Output the (x, y) coordinate of the center of the cell containing the given text.  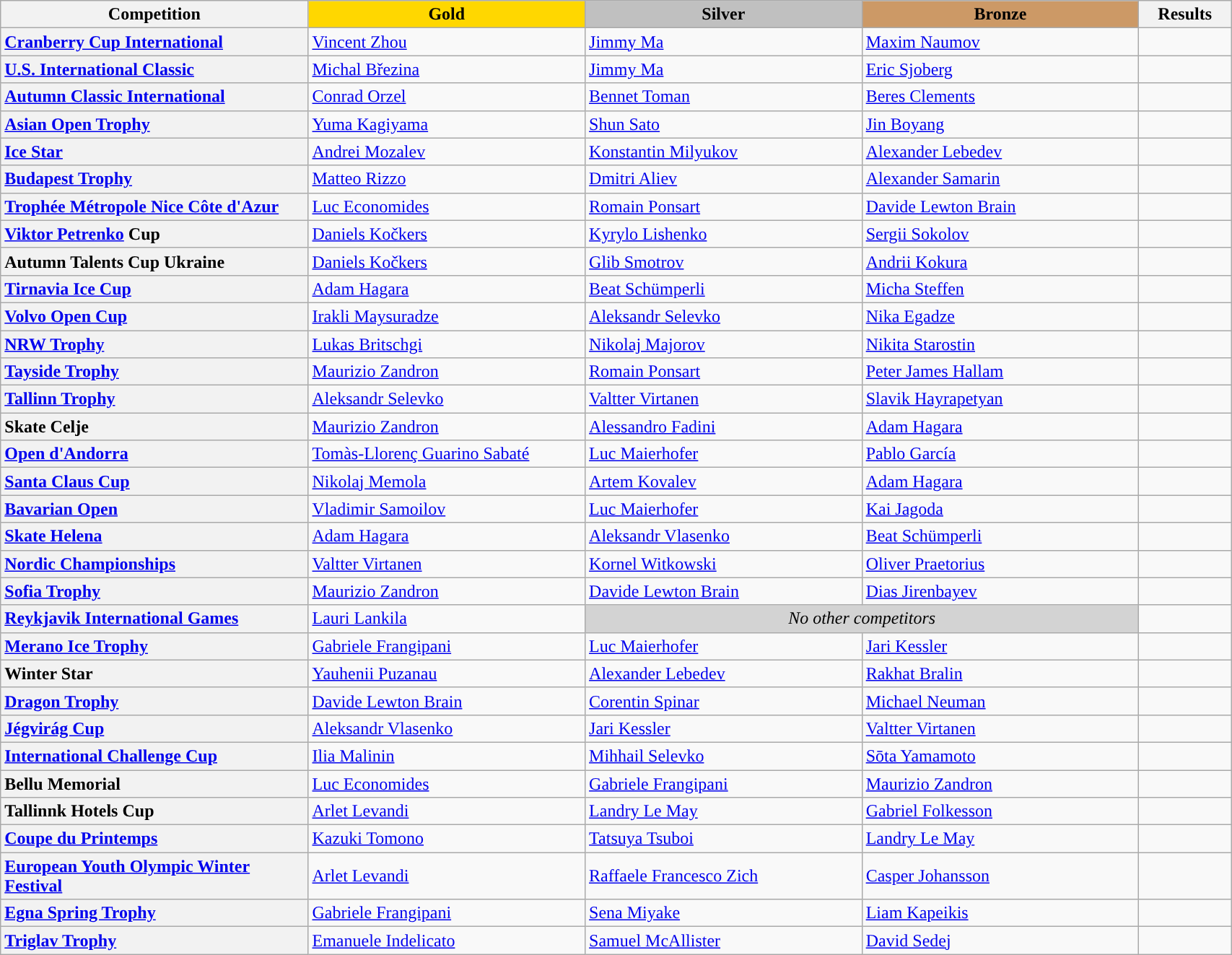
Coupe du Printemps (154, 839)
Results (1185, 14)
Volvo Open Cup (154, 316)
International Challenge Cup (154, 756)
Trophée Métropole Nice Côte d'Azur (154, 206)
Raffaele Francesco Zich (724, 876)
Silver (724, 14)
Triglav Trophy (154, 941)
Michael Neuman (1000, 701)
Ice Star (154, 152)
Competition (154, 14)
Mihhail Selevko (724, 756)
Dmitri Aliev (724, 179)
Tatsuya Tsuboi (724, 839)
Peter James Hallam (1000, 372)
Santa Claus Cup (154, 481)
Ilia Malinin (447, 756)
Glib Smotrov (724, 261)
Conrad Orzel (447, 97)
Micha Steffen (1000, 289)
Tayside Trophy (154, 372)
Irakli Maysuradze (447, 316)
Lukas Britschgi (447, 344)
Skate Celje (154, 427)
Tallinnk Hotels Cup (154, 811)
Nikolaj Majorov (724, 344)
Andrei Mozalev (447, 152)
Kazuki Tomono (447, 839)
Yauhenii Puzanau (447, 673)
Gabriel Folkesson (1000, 811)
Konstantin Milyukov (724, 152)
Bennet Toman (724, 97)
Tirnavia Ice Cup (154, 289)
Egna Spring Trophy (154, 913)
Bronze (1000, 14)
Autumn Classic International (154, 97)
Sofia Trophy (154, 591)
Jégvirág Cup (154, 728)
U.S. International Classic (154, 69)
Andrii Kokura (1000, 261)
Slavik Hayrapetyan (1000, 399)
Nikolaj Memola (447, 481)
Nika Egadze (1000, 316)
Matteo Rizzo (447, 179)
Kornel Witkowski (724, 564)
Nikita Starostin (1000, 344)
Maxim Naumov (1000, 42)
Bavarian Open (154, 509)
Eric Sjoberg (1000, 69)
Lauri Lankila (447, 619)
Samuel McAllister (724, 941)
Michal Březina (447, 69)
Tomàs-Llorenç Guarino Sabaté (447, 454)
Vincent Zhou (447, 42)
Viktor Petrenko Cup (154, 234)
Dias Jirenbayev (1000, 591)
Autumn Talents Cup Ukraine (154, 261)
Merano Ice Trophy (154, 646)
NRW Trophy (154, 344)
Beres Clements (1000, 97)
Open d'Andorra (154, 454)
Artem Kovalev (724, 481)
Sergii Sokolov (1000, 234)
European Youth Olympic Winter Festival (154, 876)
Pablo García (1000, 454)
Tallinn Trophy (154, 399)
Gold (447, 14)
Reykjavik International Games (154, 619)
Rakhat Bralin (1000, 673)
Emanuele Indelicato (447, 941)
Alexander Samarin (1000, 179)
Vladimir Samoilov (447, 509)
Skate Helena (154, 536)
Budapest Trophy (154, 179)
Jin Boyang (1000, 124)
Asian Open Trophy (154, 124)
Cranberry Cup International (154, 42)
Kyrylo Lishenko (724, 234)
Liam Kapeikis (1000, 913)
Shun Sato (724, 124)
Bellu Memorial (154, 783)
No other competitors (862, 619)
Corentin Spinar (724, 701)
Winter Star (154, 673)
Nordic Championships (154, 564)
Sōta Yamamoto (1000, 756)
Oliver Praetorius (1000, 564)
David Sedej (1000, 941)
Dragon Trophy (154, 701)
Yuma Kagiyama (447, 124)
Sena Miyake (724, 913)
Kai Jagoda (1000, 509)
Alessandro Fadini (724, 427)
Casper Johansson (1000, 876)
